Return [x, y] of the center of cell containing provided text 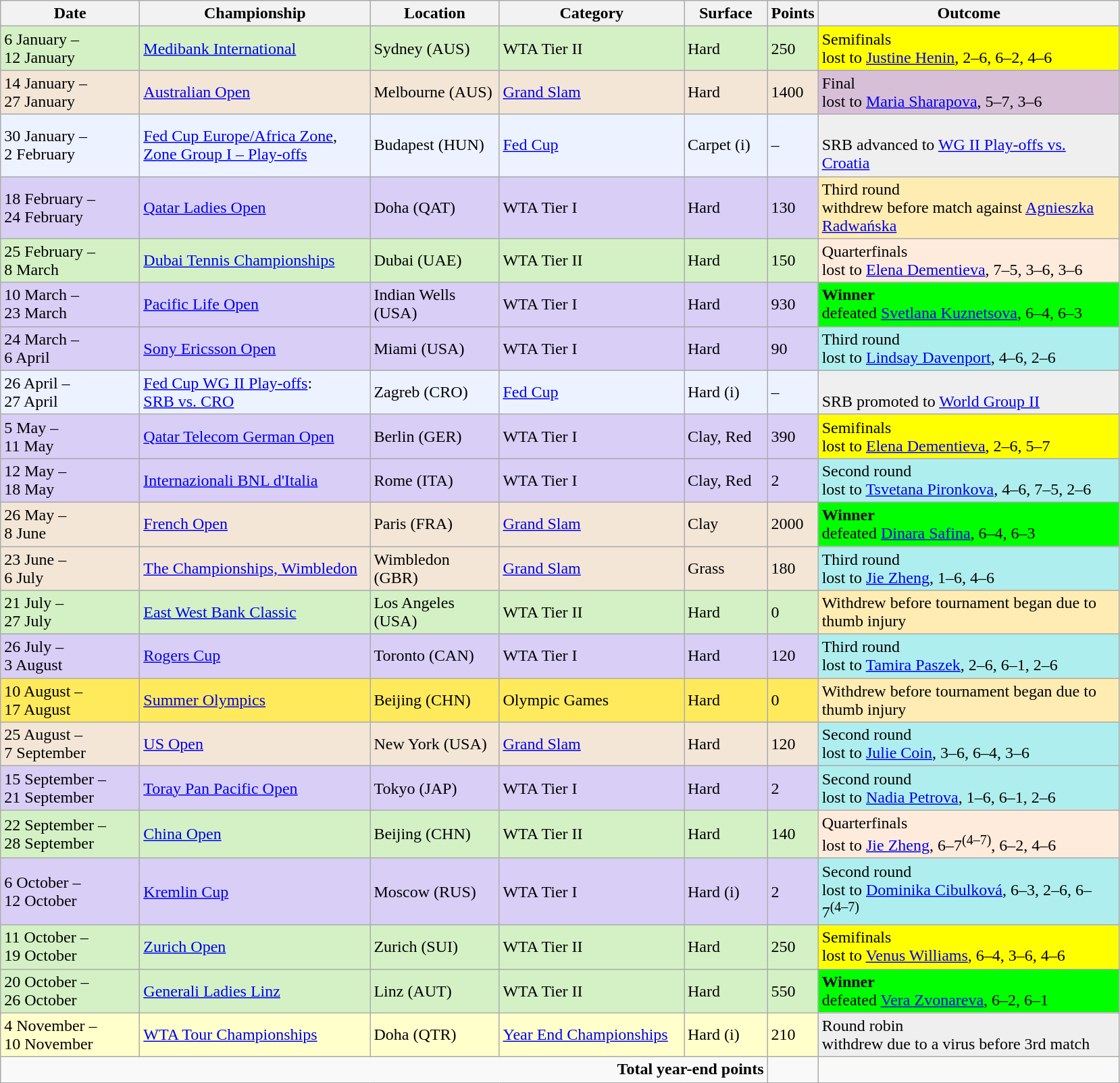
Grass [726, 568]
Linz (AUT) [435, 990]
Dubai Tennis Championships [255, 261]
Surface [726, 14]
Winner defeated Svetlana Kuznetsova, 6–4, 6–3 [969, 304]
4 November –10 November [70, 1035]
Dubai (UAE) [435, 261]
390 [793, 436]
10 March –23 March [70, 304]
Paris (FRA) [435, 524]
SRB promoted to World Group II [969, 392]
2000 [793, 524]
SRB advanced to WG II Play-offs vs. Croatia [969, 145]
24 March –6 April [70, 349]
21 July –27 July [70, 612]
130 [793, 207]
140 [793, 834]
18 February –24 February [70, 207]
Rogers Cup [255, 657]
Year End Championships [592, 1035]
Second round lost to Nadia Petrova, 1–6, 6–1, 2–6 [969, 788]
Australian Open [255, 92]
26 April – 27 April [70, 392]
Third round lost to Tamira Paszek, 2–6, 6–1, 2–6 [969, 657]
Outcome [969, 14]
14 January –27 January [70, 92]
Third round lost to Lindsay Davenport, 4–6, 2–6 [969, 349]
French Open [255, 524]
150 [793, 261]
26 May –8 June [70, 524]
Winner defeated Vera Zvonareva, 6–2, 6–1 [969, 990]
90 [793, 349]
Sony Ericsson Open [255, 349]
6 October –12 October [70, 892]
East West Bank Classic [255, 612]
Summer Olympics [255, 700]
China Open [255, 834]
Kremlin Cup [255, 892]
550 [793, 990]
Toray Pan Pacific Open [255, 788]
Toronto (CAN) [435, 657]
Date [70, 14]
30 January – 2 February [70, 145]
Qatar Ladies Open [255, 207]
Semifinals lost to Venus Williams, 6–4, 3–6, 4–6 [969, 947]
Zagreb (CRO) [435, 392]
Clay [726, 524]
Doha (QAT) [435, 207]
Semifinals lost to Elena Dementieva, 2–6, 5–7 [969, 436]
New York (USA) [435, 745]
Sydney (AUS) [435, 49]
WTA Tour Championships [255, 1035]
Category [592, 14]
Melbourne (AUS) [435, 92]
Olympic Games [592, 700]
930 [793, 304]
Second round lost to Dominika Cibulková, 6–3, 2–6, 6–7(4–7) [969, 892]
Second round lost to Tsvetana Pironkova, 4–6, 7–5, 2–6 [969, 480]
US Open [255, 745]
11 October –19 October [70, 947]
22 September –28 September [70, 834]
Tokyo (JAP) [435, 788]
Championship [255, 14]
Fed Cup WG II Play-offs: SRB vs. CRO [255, 392]
Round robin withdrew due to a virus before 3rd match [969, 1035]
Los Angeles (USA) [435, 612]
26 July –3 August [70, 657]
Second round lost to Julie Coin, 3–6, 6–4, 3–6 [969, 745]
Zurich Open [255, 947]
25 February –8 March [70, 261]
6 January –12 January [70, 49]
Final lost to Maria Sharapova, 5–7, 3–6 [969, 92]
Total year-end points [384, 1069]
Winner defeated Dinara Safina, 6–4, 6–3 [969, 524]
Third round lost to Jie Zheng, 1–6, 4–6 [969, 568]
Doha (QTR) [435, 1035]
Budapest (HUN) [435, 145]
12 May –18 May [70, 480]
5 May –11 May [70, 436]
Zurich (SUI) [435, 947]
23 June –6 July [70, 568]
Medibank International [255, 49]
Location [435, 14]
210 [793, 1035]
Indian Wells (USA) [435, 304]
Fed Cup Europe/Africa Zone, Zone Group I – Play-offs [255, 145]
Moscow (RUS) [435, 892]
Berlin (GER) [435, 436]
Pacific Life Open [255, 304]
10 August –17 August [70, 700]
The Championships, Wimbledon [255, 568]
Wimbledon (GBR) [435, 568]
Semifinals lost to Justine Henin, 2–6, 6–2, 4–6 [969, 49]
Third round withdrew before match against Agnieszka Radwańska [969, 207]
Carpet (i) [726, 145]
Quarterfinals lost to Jie Zheng, 6–7(4–7), 6–2, 4–6 [969, 834]
Generali Ladies Linz [255, 990]
25 August –7 September [70, 745]
Points [793, 14]
Miami (USA) [435, 349]
Quarterfinals lost to Elena Dementieva, 7–5, 3–6, 3–6 [969, 261]
15 September –21 September [70, 788]
Rome (ITA) [435, 480]
180 [793, 568]
20 October –26 October [70, 990]
Internazionali BNL d'Italia [255, 480]
1400 [793, 92]
Qatar Telecom German Open [255, 436]
